Find where the given text appears and provide that cell's center as (x, y) coordinate. 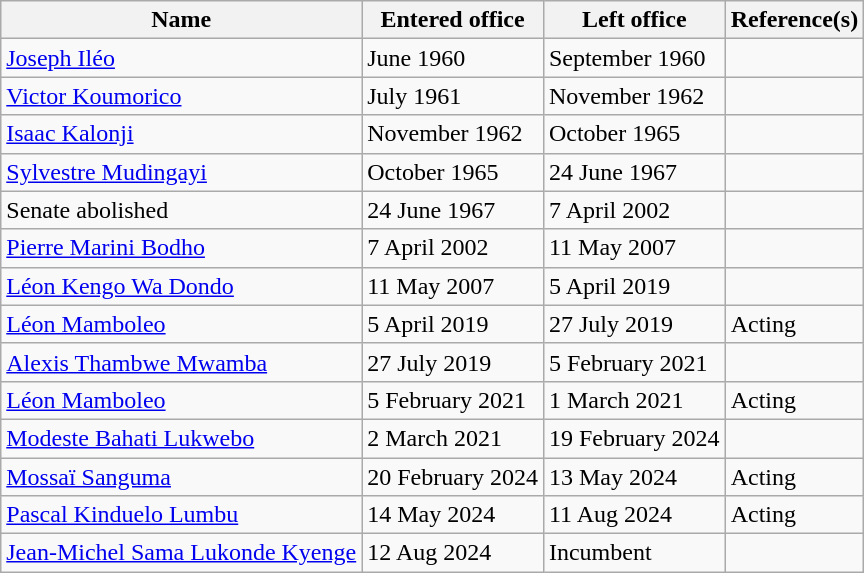
Name (182, 20)
20 February 2024 (453, 477)
Senate abolished (182, 210)
13 May 2024 (634, 477)
11 Aug 2024 (634, 515)
Incumbent (634, 553)
Joseph Iléo (182, 58)
Jean-Michel Sama Lukonde Kyenge (182, 553)
September 1960 (634, 58)
Modeste Bahati Lukwebo (182, 438)
June 1960 (453, 58)
1 March 2021 (634, 400)
Entered office (453, 20)
Isaac Kalonji (182, 134)
Léon Kengo Wa Dondo (182, 286)
Pascal Kinduelo Lumbu (182, 515)
Alexis Thambwe Mwamba (182, 362)
12 Aug 2024 (453, 553)
19 February 2024 (634, 438)
Left office (634, 20)
2 March 2021 (453, 438)
Pierre Marini Bodho (182, 248)
Sylvestre Mudingayi (182, 172)
Mossaï Sanguma (182, 477)
Victor Koumorico (182, 96)
July 1961 (453, 96)
14 May 2024 (453, 515)
Reference(s) (794, 20)
